For the text-containing cell, return its midpoint in (x, y) coordinate format. 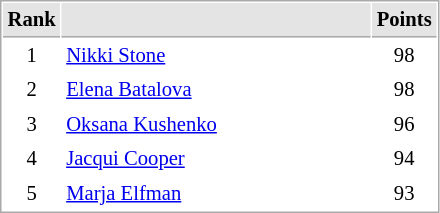
1 (32, 56)
Nikki Stone (216, 56)
2 (32, 90)
3 (32, 124)
Rank (32, 20)
Oksana Kushenko (216, 124)
94 (404, 158)
96 (404, 124)
Elena Batalova (216, 90)
Jacqui Cooper (216, 158)
5 (32, 194)
Points (404, 20)
Marja Elfman (216, 194)
93 (404, 194)
4 (32, 158)
